Scan for the cell matching the given text and deliver its [x, y] coordinate at center. 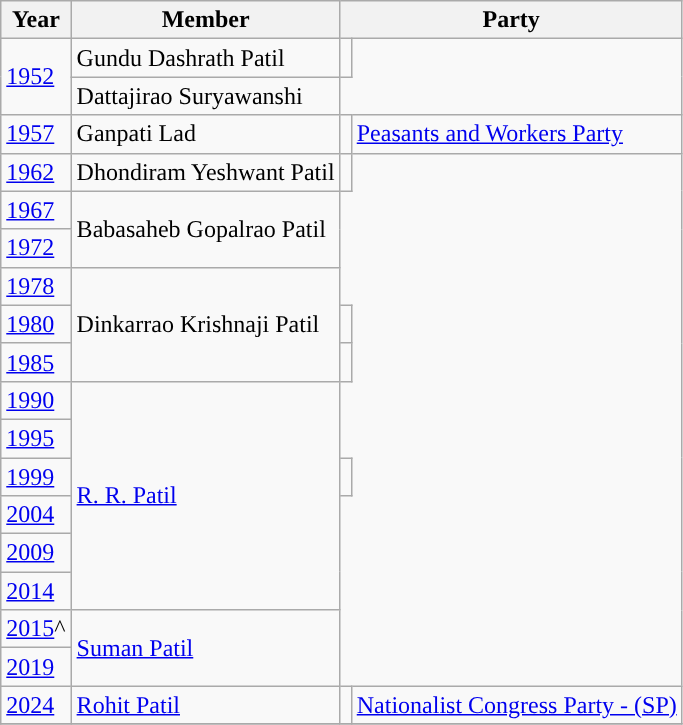
Rohit Patil [206, 705]
R. R. Patil [206, 495]
Member [206, 20]
1978 [36, 286]
Dattajirao Suryawanshi [206, 96]
1972 [36, 248]
2004 [36, 515]
Dinkarrao Krishnaji Patil [206, 324]
Gundu Dashrath Patil [206, 58]
1985 [36, 362]
Babasaheb Gopalrao Patil [206, 229]
2019 [36, 667]
Suman Patil [206, 648]
2024 [36, 705]
2009 [36, 553]
1995 [36, 438]
2015^ [36, 629]
Year [36, 20]
Dhondiram Yeshwant Patil [206, 172]
Peasants and Workers Party [516, 134]
2014 [36, 591]
1957 [36, 134]
Nationalist Congress Party - (SP) [516, 705]
1962 [36, 172]
Ganpati Lad [206, 134]
1967 [36, 210]
1999 [36, 477]
Party [511, 20]
1952 [36, 77]
1990 [36, 400]
1980 [36, 324]
